Detect which cell encompasses the target text, then output its [x, y] center coordinate. 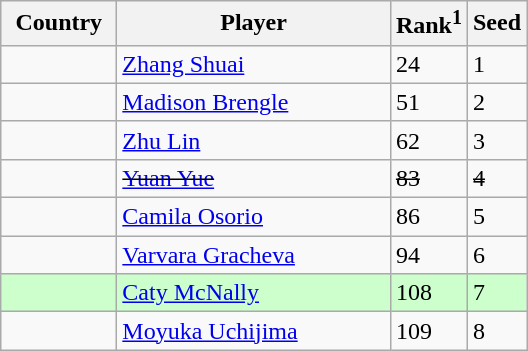
Yuan Yue [254, 178]
Country [59, 24]
4 [496, 178]
8 [496, 331]
51 [428, 102]
94 [428, 255]
1 [496, 64]
Seed [496, 24]
83 [428, 178]
24 [428, 64]
Caty McNally [254, 293]
86 [428, 217]
108 [428, 293]
6 [496, 255]
7 [496, 293]
Moyuka Uchijima [254, 331]
2 [496, 102]
109 [428, 331]
Varvara Gracheva [254, 255]
Player [254, 24]
Madison Brengle [254, 102]
5 [496, 217]
Zhang Shuai [254, 64]
Rank1 [428, 24]
3 [496, 140]
Zhu Lin [254, 140]
62 [428, 140]
Camila Osorio [254, 217]
